Locate the cell with the specified text and output its (X, Y) center coordinate. 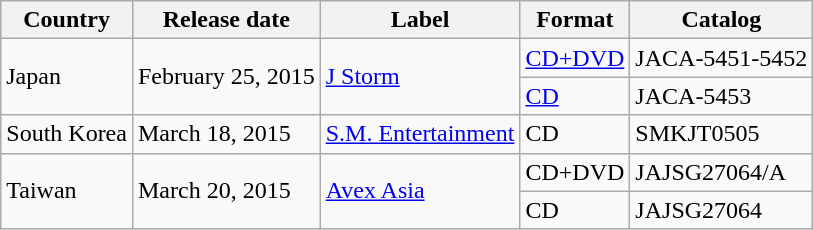
Catalog (722, 20)
J Storm (420, 77)
Taiwan (67, 191)
Label (420, 20)
JACA-5451-5452 (722, 58)
JACA-5453 (722, 96)
JAJSG27064 (722, 210)
March 20, 2015 (226, 191)
Country (67, 20)
S.M. Entertainment (420, 134)
March 18, 2015 (226, 134)
SMKJT0505 (722, 134)
Japan (67, 77)
Avex Asia (420, 191)
Release date (226, 20)
South Korea (67, 134)
February 25, 2015 (226, 77)
Format (575, 20)
JAJSG27064/A (722, 172)
